Output the (X, Y) coordinate of the center of the cell containing the given text.  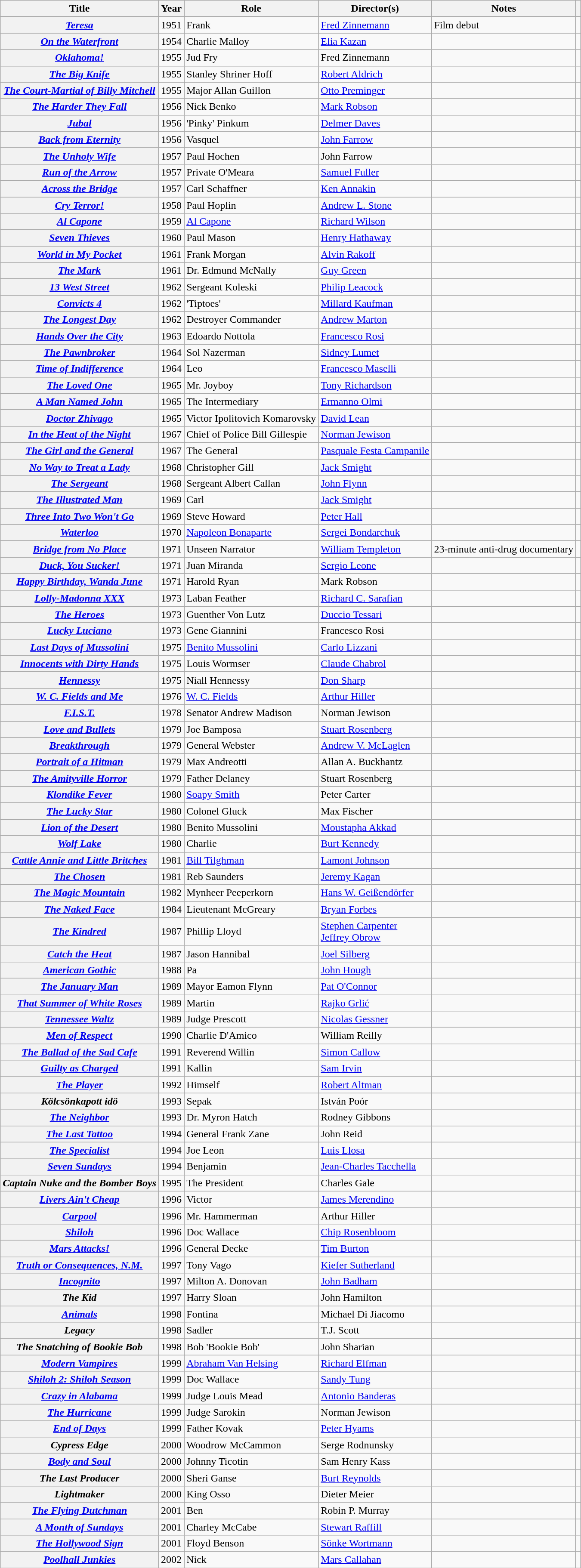
Director(s) (375, 9)
Elia Kazan (375, 41)
Laban Feather (251, 598)
F.I.S.T. (80, 713)
Burt Reynolds (375, 1478)
Victor (251, 1199)
John Hamilton (375, 1298)
Bryan Forbes (375, 909)
Lucky Luciano (80, 631)
Senator Andrew Madison (251, 713)
The Hollywood Sign (80, 1543)
Time of Indifference (80, 369)
Dieter Meier (375, 1494)
Sönke Wortmann (375, 1543)
Ermanno Olmi (375, 401)
Andrew V. McLaglen (375, 746)
Bob 'Bookie Bob' (251, 1347)
Victor Ipolitovich Komarovsky (251, 418)
Tony Richardson (375, 385)
Sam Irvin (375, 1068)
Harry Sloan (251, 1298)
Allan A. Buckhantz (375, 762)
1958 (171, 205)
Bill Tilghman (251, 860)
Cattle Annie and Little Britches (80, 860)
Milton A. Donovan (251, 1281)
Paul Hochen (251, 156)
1988 (171, 970)
'Tiptoes' (251, 303)
Sandy Tung (375, 1380)
Robin P. Murray (375, 1510)
Pat O'Connor (375, 986)
Nick (251, 1560)
Sergeant Albert Callan (251, 484)
Nicolas Gessner (375, 1019)
The Sergeant (80, 484)
No Way to Treat a Lady (80, 467)
The General (251, 451)
István Poór (375, 1101)
Legacy (80, 1330)
Nick Benko (251, 107)
Shiloh 2: Shiloh Season (80, 1380)
Max Andreotti (251, 762)
End of Days (80, 1429)
Poolhall Junkies (80, 1560)
Truth or Consequences, N.M. (80, 1265)
Martin (251, 1003)
Seven Thieves (80, 238)
Private O'Meara (251, 172)
Ben (251, 1510)
Sergeant Koleski (251, 287)
The Big Knife (80, 74)
Abraham Van Helsing (251, 1363)
Alvin Rakoff (375, 254)
Year (171, 9)
King Osso (251, 1494)
The Neighbor (80, 1117)
Dr. Myron Hatch (251, 1117)
Bridge from No Place (80, 549)
Mayor Eamon Flynn (251, 986)
Phillip Lloyd (251, 931)
Major Allan Guillon (251, 90)
Colonel Gluck (251, 811)
Crazy in Alabama (80, 1396)
Richard Wilson (375, 222)
Philip Leacock (375, 287)
Convicts 4 (80, 303)
Hands Over the City (80, 336)
Body and Soul (80, 1461)
Joel Silberg (375, 954)
The Specialist (80, 1150)
Soapy Smith (251, 795)
Destroyer Commander (251, 320)
Otto Preminger (375, 90)
American Gothic (80, 970)
Film debut (504, 25)
William Templeton (375, 549)
Simon Callow (375, 1052)
Charley McCabe (251, 1527)
The Harder They Fall (80, 107)
Role (251, 9)
Francesco Maselli (375, 369)
Lamont Johnson (375, 860)
Mr. Hammerman (251, 1216)
Christopher Gill (251, 467)
Jud Fry (251, 58)
13 West Street (80, 287)
The Heroes (80, 614)
Robert Altman (375, 1085)
Harold Ryan (251, 582)
The Unholy Wife (80, 156)
Guenther Von Lutz (251, 614)
Father Kovak (251, 1429)
Charlie Malloy (251, 41)
Guilty as Charged (80, 1068)
T.J. Scott (375, 1330)
1963 (171, 336)
Mr. Joyboy (251, 385)
Benjamin (251, 1167)
Mars Callahan (375, 1560)
The Kid (80, 1298)
Charles Gale (375, 1183)
Carl (251, 500)
The Hurricane (80, 1412)
Happy Birthday, Wanda June (80, 582)
Breakthrough (80, 746)
Teresa (80, 25)
Duck, You Sucker! (80, 565)
Sergio Leone (375, 565)
John Flynn (375, 484)
Andrew Marton (375, 320)
Mars Attacks! (80, 1248)
Niall Hennessy (251, 680)
The Ballad of the Sad Cafe (80, 1052)
Mynheer Peeperkorn (251, 893)
1982 (171, 893)
Michael Di Jiacomo (375, 1314)
Sam Henry Kass (375, 1461)
Lightmaker (80, 1494)
1959 (171, 222)
Notes (504, 9)
A Month of Sundays (80, 1527)
Animals (80, 1314)
Judge Louis Mead (251, 1396)
1984 (171, 909)
The Lucky Star (80, 811)
Jason Hannibal (251, 954)
Cry Terror! (80, 205)
John Sharian (375, 1347)
Father Delaney (251, 778)
Joe Leon (251, 1150)
Guy Green (375, 271)
Jean-Charles Tacchella (375, 1167)
In the Heat of the Night (80, 434)
1970 (171, 533)
Reverend Willin (251, 1052)
Carpool (80, 1216)
Pasquale Festa Campanile (375, 451)
Chief of Police Bill Gillespie (251, 434)
Burt Kennedy (375, 844)
Frank Morgan (251, 254)
The Chosen (80, 877)
Seven Sundays (80, 1167)
Catch the Heat (80, 954)
Oklahoma! (80, 58)
David Lean (375, 418)
Shiloh (80, 1232)
Captain Nuke and the Bomber Boys (80, 1183)
Charlie D'Amico (251, 1036)
Napoleon Bonaparte (251, 533)
On the Waterfront (80, 41)
Tony Vago (251, 1265)
World in My Pocket (80, 254)
Tim Burton (375, 1248)
The Magic Mountain (80, 893)
The Flying Dutchman (80, 1510)
John Hough (375, 970)
The Court-Martial of Billy Mitchell (80, 90)
Incognito (80, 1281)
Modern Vampires (80, 1363)
The Intermediary (251, 401)
Duccio Tessari (375, 614)
Dr. Edmund McNally (251, 271)
The President (251, 1183)
Andrew L. Stone (375, 205)
Kölcsönkapott idö (80, 1101)
The Naked Face (80, 909)
Himself (251, 1085)
Back from Eternity (80, 139)
W. C. Fields (251, 696)
Klondike Fever (80, 795)
1978 (171, 713)
Edoardo Nottola (251, 336)
Wolf Lake (80, 844)
The Snatching of Bookie Bob (80, 1347)
Jubal (80, 123)
Sheri Ganse (251, 1478)
Lion of the Desert (80, 827)
The Longest Day (80, 320)
The Amityville Horror (80, 778)
Hennessy (80, 680)
Peter Carter (375, 795)
That Summer of White Roses (80, 1003)
Fontina (251, 1314)
Run of the Arrow (80, 172)
Richard Elfman (375, 1363)
The Girl and the General (80, 451)
Juan Miranda (251, 565)
Max Fischer (375, 811)
The January Man (80, 986)
Rodney Gibbons (375, 1117)
James Merendino (375, 1199)
Richard C. Sarafian (375, 598)
Stewart Raffill (375, 1527)
Last Days of Mussolini (80, 647)
General Decke (251, 1248)
John Badham (375, 1281)
Louis Wormser (251, 664)
1992 (171, 1085)
Love and Bullets (80, 729)
Peter Hall (375, 516)
Jeremy Kagan (375, 877)
Kallin (251, 1068)
Across the Bridge (80, 188)
Johnny Ticotin (251, 1461)
Portrait of a Hitman (80, 762)
1995 (171, 1183)
Lolly-Madonna XXX (80, 598)
Samuel Fuller (375, 172)
The Last Tattoo (80, 1134)
1954 (171, 41)
Steve Howard (251, 516)
Men of Respect (80, 1036)
William Reilly (375, 1036)
A Man Named John (80, 401)
Doctor Zhivago (80, 418)
Unseen Narrator (251, 549)
The Loved One (80, 385)
23-minute anti-drug documentary (504, 549)
Rajko Grlić (375, 1003)
Sergei Bondarchuk (375, 533)
The Kindred (80, 931)
Judge Sarokin (251, 1412)
The Last Producer (80, 1478)
The Pawnbroker (80, 352)
Lieutenant McGreary (251, 909)
Innocents with Dirty Hands (80, 664)
Serge Rodnunsky (375, 1445)
1976 (171, 696)
'Pinky' Pinkum (251, 123)
Woodrow McCammon (251, 1445)
Moustapha Akkad (375, 827)
Three Into Two Won't Go (80, 516)
Delmer Daves (375, 123)
Stanley Shriner Hoff (251, 74)
Luis Llosa (375, 1150)
Sepak (251, 1101)
Waterloo (80, 533)
Title (80, 9)
Stephen CarpenterJeffrey Obrow (375, 931)
John Reid (375, 1134)
Henry Hathaway (375, 238)
W. C. Fields and Me (80, 696)
Cypress Edge (80, 1445)
Tennessee Waltz (80, 1019)
Don Sharp (375, 680)
Paul Hoplin (251, 205)
Sidney Lumet (375, 352)
1960 (171, 238)
Millard Kaufman (375, 303)
The Player (80, 1085)
1951 (171, 25)
Judge Prescott (251, 1019)
Peter Hyams (375, 1429)
General Frank Zane (251, 1134)
Sol Nazerman (251, 352)
Gene Giannini (251, 631)
Carl Schaffner (251, 188)
Antonio Banderas (375, 1396)
Kiefer Sutherland (375, 1265)
Charlie (251, 844)
Hans W. Geißendörfer (375, 893)
Reb Saunders (251, 877)
Chip Rosenbloom (375, 1232)
The Illustrated Man (80, 500)
1990 (171, 1036)
Joe Bamposa (251, 729)
Robert Aldrich (375, 74)
The Mark (80, 271)
Paul Mason (251, 238)
Sadler (251, 1330)
General Webster (251, 746)
Leo (251, 369)
Carlo Lizzani (375, 647)
Livers Ain't Cheap (80, 1199)
Pa (251, 970)
2002 (171, 1560)
Vasquel (251, 139)
Floyd Benson (251, 1543)
Frank (251, 25)
Ken Annakin (375, 188)
Claude Chabrol (375, 664)
